Output the (X, Y) coordinate of the center of the cell containing the given text.  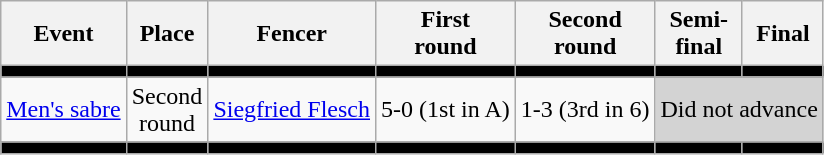
Place (167, 34)
Siegfried Flesch (292, 110)
1-3 (3rd in 6) (585, 110)
Men's sabre (64, 110)
Did not advance (739, 110)
Semi-final (698, 34)
5-0 (1st in A) (446, 110)
Event (64, 34)
First round (446, 34)
Final (782, 34)
Fencer (292, 34)
